Provide the (X, Y) coordinate of the cell's center where the given text is located.  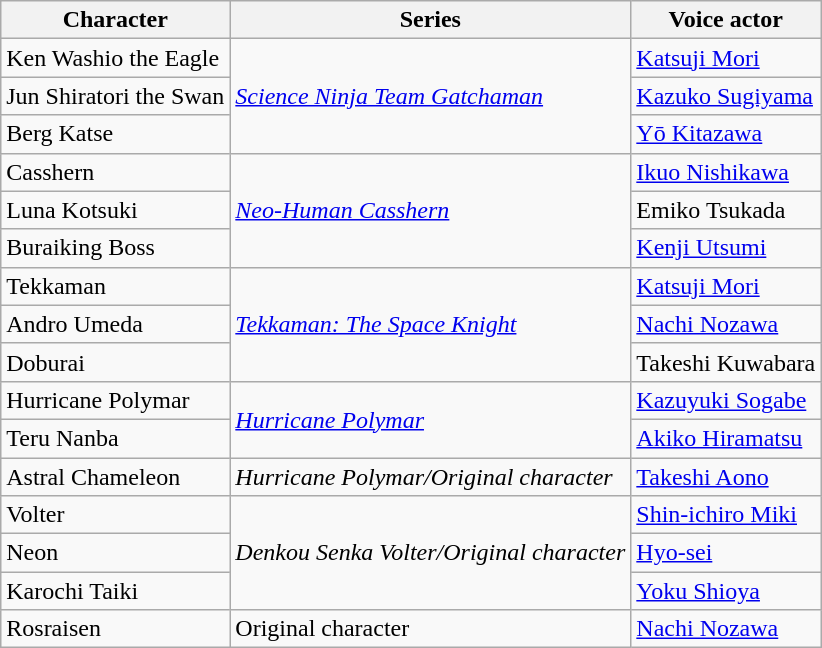
Kazuyuki Sogabe (726, 400)
Tekkaman (116, 286)
Neo-Human Casshern (430, 210)
Science Ninja Team Gatchaman (430, 96)
Hurricane Polymar/Original character (430, 477)
Rosraisen (116, 629)
Volter (116, 515)
Yoku Shioya (726, 591)
Yō Kitazawa (726, 134)
Emiko Tsukada (726, 210)
Original character (430, 629)
Denkou Senka Volter/Original character (430, 553)
Kenji Utsumi (726, 248)
Kazuko Sugiyama (726, 96)
Karochi Taiki (116, 591)
Ken Washio the Eagle (116, 58)
Luna Kotsuki (116, 210)
Jun Shiratori the Swan (116, 96)
Astral Chameleon (116, 477)
Voice actor (726, 20)
Takeshi Aono (726, 477)
Hyo-sei (726, 553)
Teru Nanba (116, 438)
Ikuo Nishikawa (726, 172)
Takeshi Kuwabara (726, 362)
Akiko Hiramatsu (726, 438)
Berg Katse (116, 134)
Tekkaman: The Space Knight (430, 324)
Series (430, 20)
Casshern (116, 172)
Character (116, 20)
Shin-ichiro Miki (726, 515)
Doburai (116, 362)
Buraiking Boss (116, 248)
Neon (116, 553)
Andro Umeda (116, 324)
